Return the (X, Y) coordinate for the center point of the cell that contains the specified text.  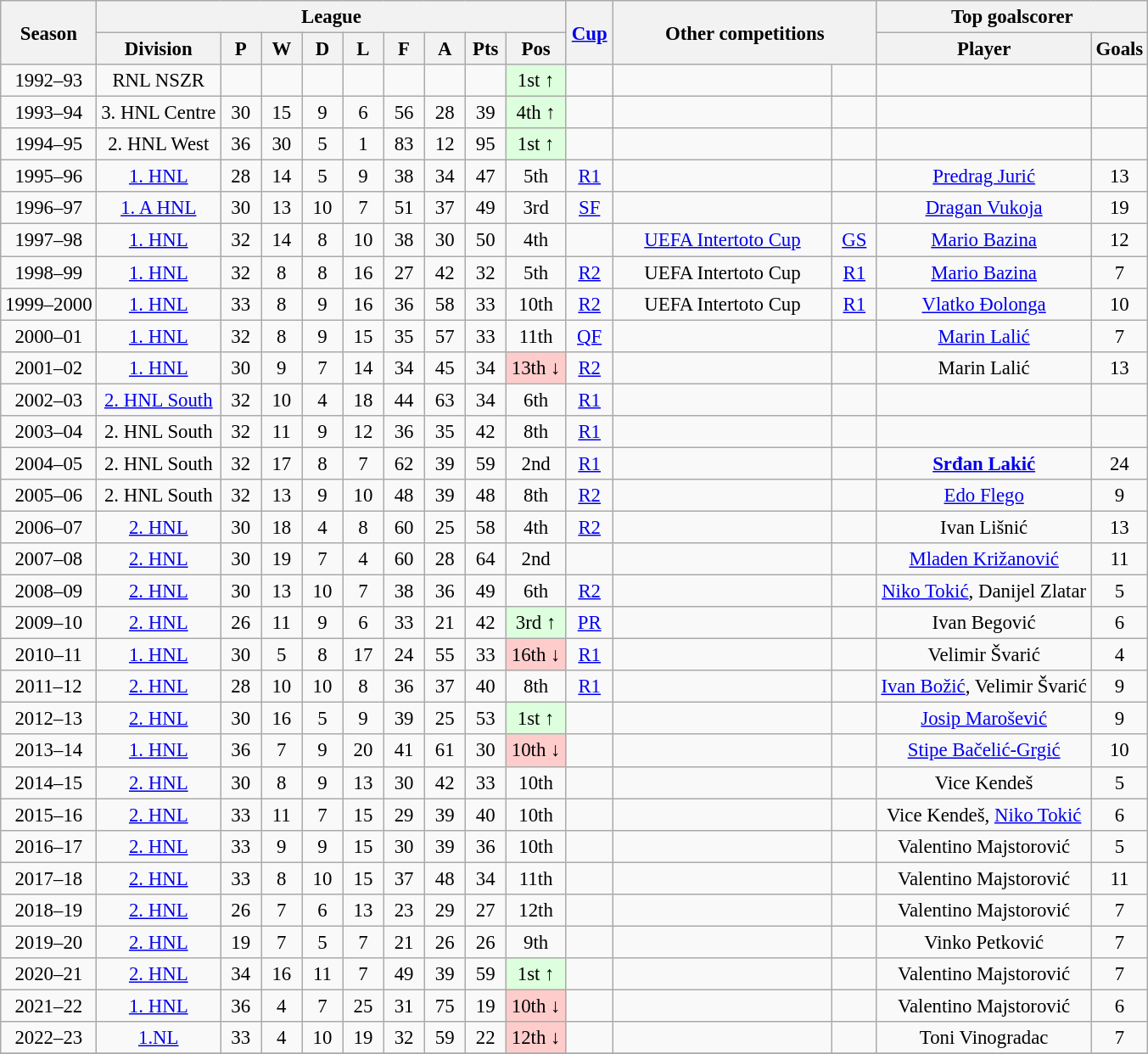
Ivan Lišnić (984, 527)
2000–01 (49, 336)
22 (485, 1038)
2003–04 (49, 432)
2005–06 (49, 496)
Vinko Petković (984, 942)
Top goalscorer (1011, 17)
62 (404, 463)
Velimir Švarić (984, 655)
1.NL (159, 1038)
57 (445, 336)
1996–97 (49, 208)
1994–95 (49, 144)
Vice Kendeš, Niko Tokić (984, 815)
44 (404, 400)
2009–10 (49, 623)
W (282, 49)
3. HNL Centre (159, 113)
3rd ↑ (536, 623)
12th (536, 911)
1998–99 (49, 272)
4th ↑ (536, 113)
2021–22 (49, 1006)
1995–96 (49, 177)
PR (590, 623)
L (363, 49)
16th ↓ (536, 655)
League (331, 17)
Toni Vinogradac (984, 1038)
Player (984, 49)
41 (404, 751)
2006–07 (49, 527)
Vlatko Đolonga (984, 304)
Stipe Bačelić-Grgić (984, 751)
2010–11 (49, 655)
Mladen Križanović (984, 559)
2011–12 (49, 687)
1999–2000 (49, 304)
Cup (590, 32)
Ivan Božić, Velimir Švarić (984, 687)
3rd (536, 208)
GS (854, 240)
Dragan Vukoja (984, 208)
31 (404, 1006)
2013–14 (49, 751)
RNL NSZR (159, 81)
Pts (485, 49)
45 (445, 367)
Edo Flego (984, 496)
2020–21 (49, 974)
Division (159, 49)
1992–93 (49, 81)
63 (445, 400)
Predrag Jurić (984, 177)
Srđan Lakić (984, 463)
1997–98 (49, 240)
53 (485, 719)
2016–17 (49, 846)
50 (485, 240)
20 (363, 751)
Goals (1119, 49)
P (241, 49)
12th ↓ (536, 1038)
Other competitions (745, 32)
2001–02 (49, 367)
1 (363, 144)
51 (404, 208)
1. A HNL (159, 208)
2022–23 (49, 1038)
Season (49, 32)
23 (404, 911)
A (445, 49)
2012–13 (49, 719)
13th ↓ (536, 367)
2019–20 (49, 942)
Vice Kendeš (984, 782)
2018–19 (49, 911)
61 (445, 751)
SF (590, 208)
Pos (536, 49)
56 (404, 113)
83 (404, 144)
Josip Marošević (984, 719)
D (322, 49)
9th (536, 942)
75 (445, 1006)
2004–05 (49, 463)
2017–18 (49, 878)
QF (590, 336)
2015–16 (49, 815)
47 (485, 177)
2002–03 (49, 400)
2007–08 (49, 559)
1993–94 (49, 113)
2. HNL West (159, 144)
F (404, 49)
95 (485, 144)
2008–09 (49, 591)
2014–15 (49, 782)
55 (445, 655)
Niko Tokić, Danijel Zlatar (984, 591)
64 (485, 559)
Ivan Begović (984, 623)
